Pinpoint the cell where the given text exists, returning its (X, Y) midpoint coordinate. 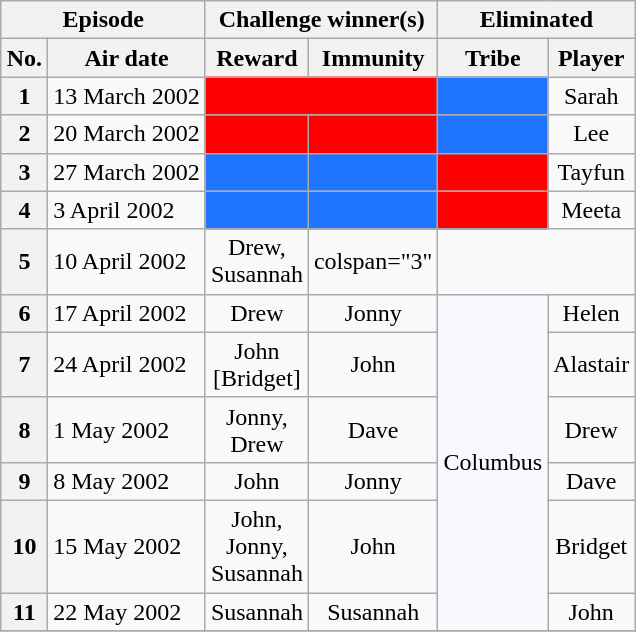
3 April 2002 (127, 210)
Columbus (493, 462)
Jonny,Drew (256, 430)
No. (24, 58)
Eliminated (536, 20)
1 May 2002 (127, 430)
9 (24, 481)
Tayfun (592, 172)
7 (24, 364)
8 (24, 430)
Player (592, 58)
John,Jonny,Susannah (256, 546)
Sarah (592, 96)
20 March 2002 (127, 134)
4 (24, 210)
6 (24, 313)
13 March 2002 (127, 96)
27 March 2002 (127, 172)
Alastair (592, 364)
1 (24, 96)
Meeta (592, 210)
Immunity (373, 58)
17 April 2002 (127, 313)
22 May 2002 (127, 611)
Bridget (592, 546)
3 (24, 172)
10 April 2002 (127, 262)
Helen (592, 313)
Challenge winner(s) (322, 20)
11 (24, 611)
10 (24, 546)
8 May 2002 (127, 481)
Reward (256, 58)
Air date (127, 58)
Tribe (493, 58)
colspan="3" (373, 262)
2 (24, 134)
John[Bridget] (256, 364)
Lee (592, 134)
Drew,Susannah (256, 262)
24 April 2002 (127, 364)
5 (24, 262)
Episode (103, 20)
15 May 2002 (127, 546)
